Search for the cell housing the specified text and yield its [x, y] center coordinate. 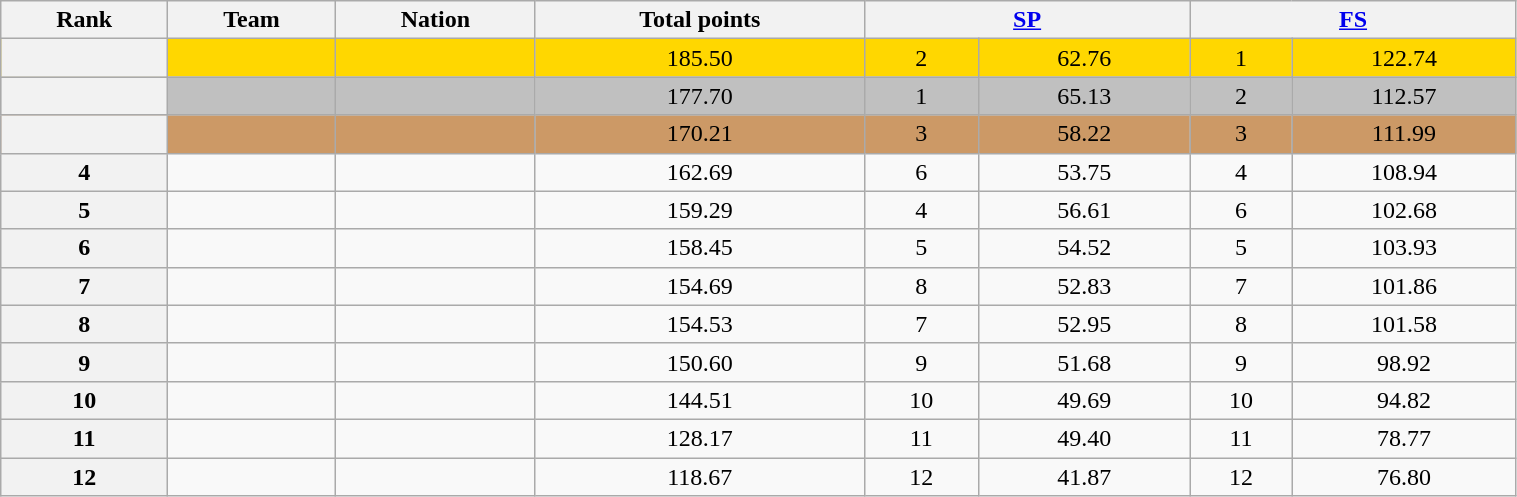
Total points [700, 20]
101.86 [1404, 286]
154.69 [700, 286]
SP [1027, 20]
150.60 [700, 362]
78.77 [1404, 438]
158.45 [700, 248]
Team [252, 20]
128.17 [700, 438]
49.40 [1084, 438]
54.52 [1084, 248]
65.13 [1084, 96]
52.95 [1084, 324]
102.68 [1404, 210]
111.99 [1404, 134]
144.51 [700, 400]
122.74 [1404, 58]
112.57 [1404, 96]
49.69 [1084, 400]
FS [1353, 20]
185.50 [700, 58]
58.22 [1084, 134]
Nation [435, 20]
53.75 [1084, 172]
56.61 [1084, 210]
118.67 [700, 477]
98.92 [1404, 362]
52.83 [1084, 286]
159.29 [700, 210]
108.94 [1404, 172]
41.87 [1084, 477]
51.68 [1084, 362]
162.69 [700, 172]
177.70 [700, 96]
76.80 [1404, 477]
Rank [84, 20]
94.82 [1404, 400]
62.76 [1084, 58]
154.53 [700, 324]
103.93 [1404, 248]
101.58 [1404, 324]
170.21 [700, 134]
